Scan for the cell matching the given text and deliver its (x, y) coordinate at center. 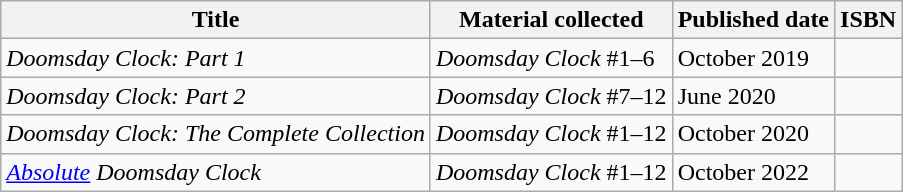
Title (216, 20)
October 2019 (753, 58)
October 2022 (753, 172)
Doomsday Clock: The Complete Collection (216, 134)
Absolute Doomsday Clock (216, 172)
ISBN (868, 20)
October 2020 (753, 134)
Doomsday Clock: Part 1 (216, 58)
June 2020 (753, 96)
Doomsday Clock #1–6 (551, 58)
Published date (753, 20)
Material collected (551, 20)
Doomsday Clock: Part 2 (216, 96)
Doomsday Clock #7–12 (551, 96)
